From the cell containing the given text, extract its center point as [x, y] coordinate. 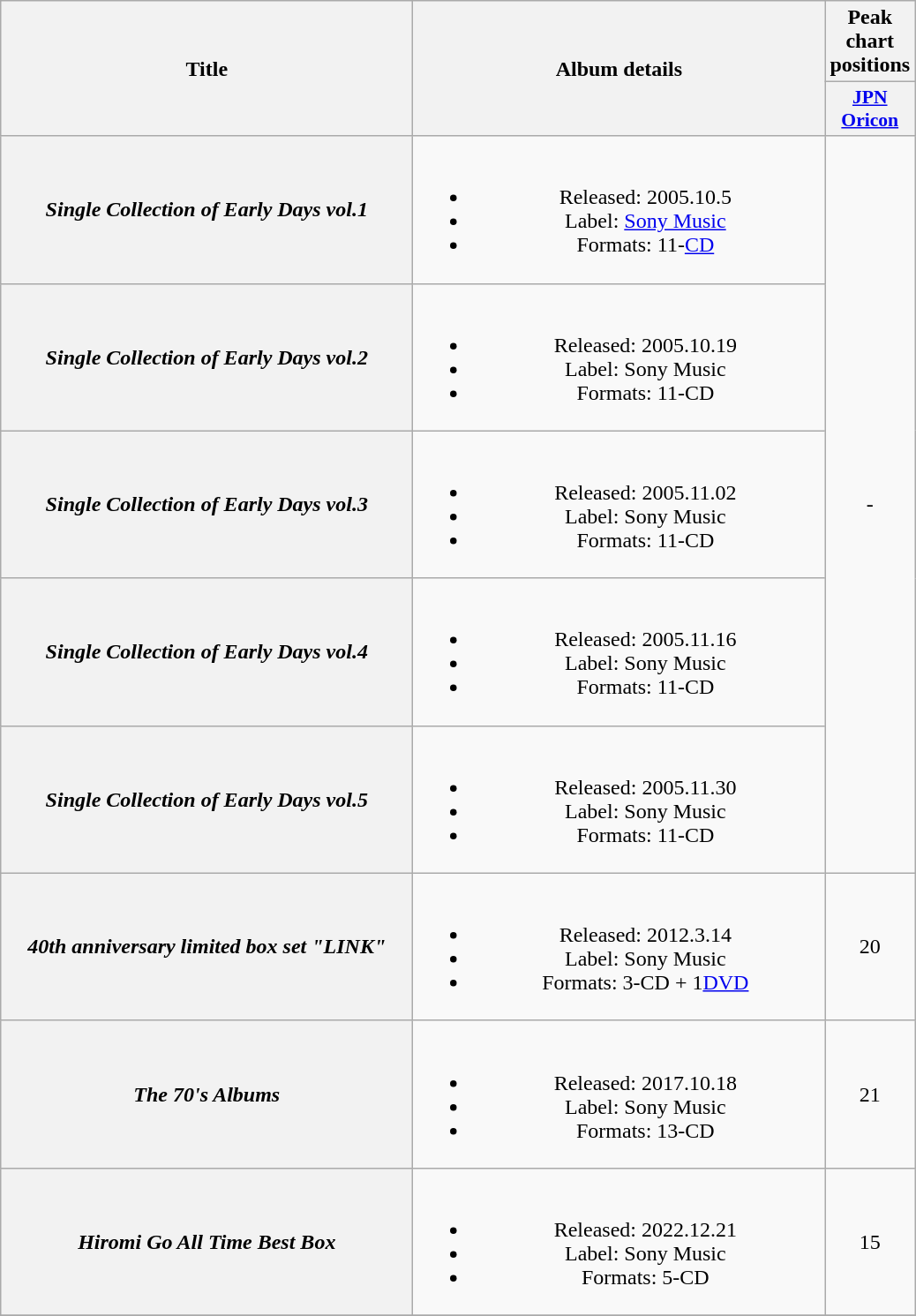
Single Collection of Early Days vol.1 [206, 210]
JPNOricon [870, 109]
40th anniversary limited box set "LINK" [206, 946]
Released: 2022.12.21Label: Sony MusicFormats: 5-CD [619, 1241]
Released: 2005.10.19Label: Sony MusicFormats: 11-CD [619, 357]
Single Collection of Early Days vol.5 [206, 800]
Peak chart positions [870, 41]
Released: 2005.11.02Label: Sony MusicFormats: 11-CD [619, 505]
21 [870, 1094]
Released: 2005.11.30Label: Sony MusicFormats: 11-CD [619, 800]
Released: 2005.11.16Label: Sony MusicFormats: 11-CD [619, 651]
Single Collection of Early Days vol.2 [206, 357]
The 70's Albums [206, 1094]
Album details [619, 69]
Released: 2012.3.14Label: Sony MusicFormats: 3-CD + 1DVD [619, 946]
20 [870, 946]
Title [206, 69]
Released: 2005.10.5Label: Sony MusicFormats: 11-CD [619, 210]
- [870, 505]
Hiromi Go All Time Best Box [206, 1241]
Single Collection of Early Days vol.4 [206, 651]
Single Collection of Early Days vol.3 [206, 505]
15 [870, 1241]
Released: 2017.10.18Label: Sony MusicFormats: 13-CD [619, 1094]
